Pinpoint the cell where the given text exists, returning its [x, y] midpoint coordinate. 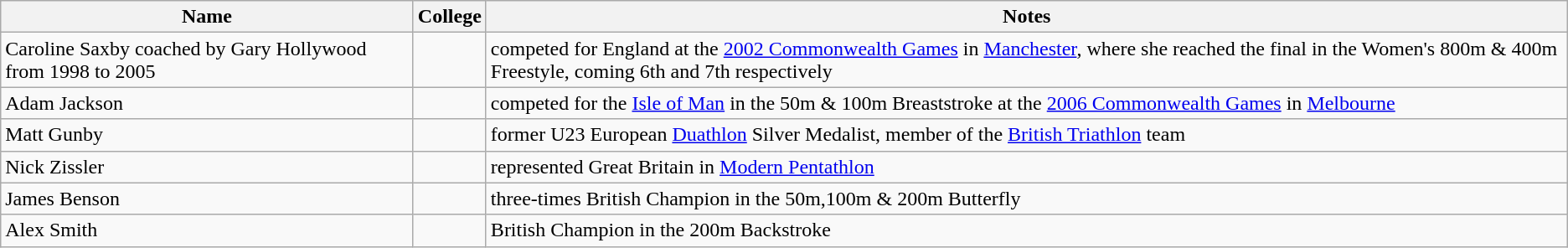
represented Great Britain in Modern Pentathlon [1027, 167]
College [449, 17]
James Benson [208, 199]
Alex Smith [208, 230]
former U23 European Duathlon Silver Medalist, member of the British Triathlon team [1027, 135]
Name [208, 17]
Nick Zissler [208, 167]
three-times British Champion in the 50m,100m & 200m Butterfly [1027, 199]
competed for the Isle of Man in the 50m & 100m Breaststroke at the 2006 Commonwealth Games in Melbourne [1027, 103]
Adam Jackson [208, 103]
Notes [1027, 17]
British Champion in the 200m Backstroke [1027, 230]
Matt Gunby [208, 135]
Caroline Saxby coached by Gary Hollywood from 1998 to 2005 [208, 60]
